Extract the [X, Y] coordinate from the center of the cell holding the provided text.  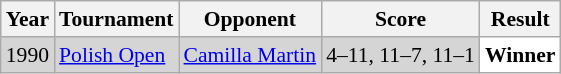
Polish Open [116, 55]
Score [400, 19]
Camilla Martin [250, 55]
Opponent [250, 19]
Winner [520, 55]
1990 [28, 55]
4–11, 11–7, 11–1 [400, 55]
Result [520, 19]
Tournament [116, 19]
Year [28, 19]
